Return the [X, Y] coordinate for the center point of the cell that contains the specified text.  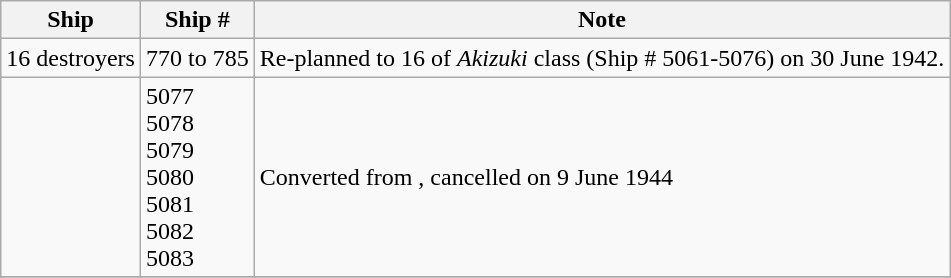
Re-planned to 16 of Akizuki class (Ship # 5061-5076) on 30 June 1942. [602, 58]
Converted from , cancelled on 9 June 1944 [602, 177]
Ship # [197, 20]
Note [602, 20]
16 destroyers [71, 58]
Ship [71, 20]
5077507850795080508150825083 [197, 177]
770 to 785 [197, 58]
